Extract the [X, Y] coordinate from the center of the cell holding the provided text.  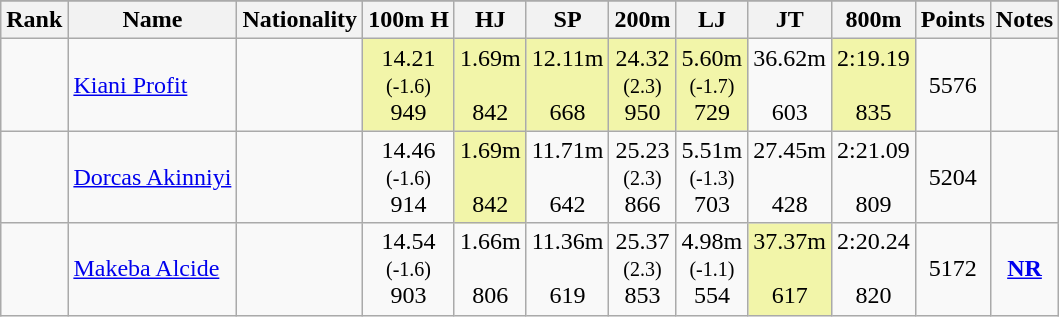
Rank [34, 20]
JT [790, 20]
5576 [952, 85]
12.11m668 [568, 85]
Kiani Profit [152, 85]
4.98m(-1.1)554 [712, 269]
14.54(-1.6)903 [409, 269]
2:21.09809 [874, 177]
HJ [490, 20]
Makeba Alcide [152, 269]
Dorcas Akinniyi [152, 177]
LJ [712, 20]
Name [152, 20]
24.32(2.3)950 [642, 85]
36.62m603 [790, 85]
27.45m428 [790, 177]
2:20.24820 [874, 269]
NR [1024, 269]
5204 [952, 177]
25.37(2.3)853 [642, 269]
Notes [1024, 20]
200m [642, 20]
SP [568, 20]
Nationality [300, 20]
5172 [952, 269]
25.23(2.3)866 [642, 177]
Points [952, 20]
11.36m619 [568, 269]
2:19.19835 [874, 85]
37.37m617 [790, 269]
14.21(-1.6)949 [409, 85]
5.51m(-1.3)703 [712, 177]
5.60m(-1.7)729 [712, 85]
14.46(-1.6)914 [409, 177]
800m [874, 20]
100m H [409, 20]
1.66m806 [490, 269]
11.71m642 [568, 177]
